Locate the cell with the specified text and output its [x, y] center coordinate. 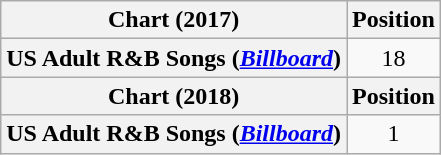
Chart (2018) [174, 96]
1 [394, 134]
Chart (2017) [174, 20]
18 [394, 58]
